Pinpoint the cell where the given text exists, returning its [X, Y] midpoint coordinate. 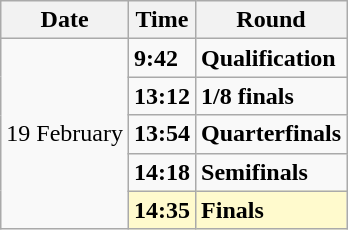
Semifinals [272, 172]
Date [65, 20]
Round [272, 20]
1/8 finals [272, 96]
13:12 [162, 96]
Quarterfinals [272, 134]
19 February [65, 134]
13:54 [162, 134]
Finals [272, 210]
14:35 [162, 210]
9:42 [162, 58]
Time [162, 20]
Qualification [272, 58]
14:18 [162, 172]
